Provide the (x, y) coordinate of the cell's center where the given text is located.  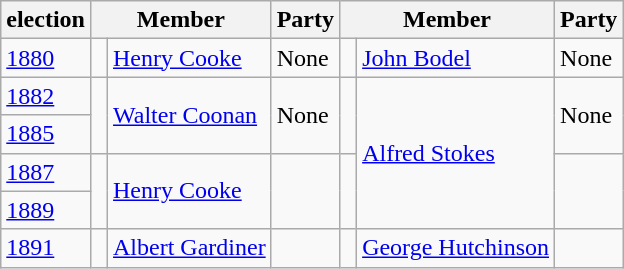
George Hutchinson (456, 248)
1882 (46, 96)
1889 (46, 210)
Walter Coonan (190, 115)
1880 (46, 58)
1885 (46, 134)
Alfred Stokes (456, 153)
John Bodel (456, 58)
1887 (46, 172)
Albert Gardiner (190, 248)
election (46, 20)
1891 (46, 248)
